Find where the given text appears and provide that cell's center as (X, Y) coordinate. 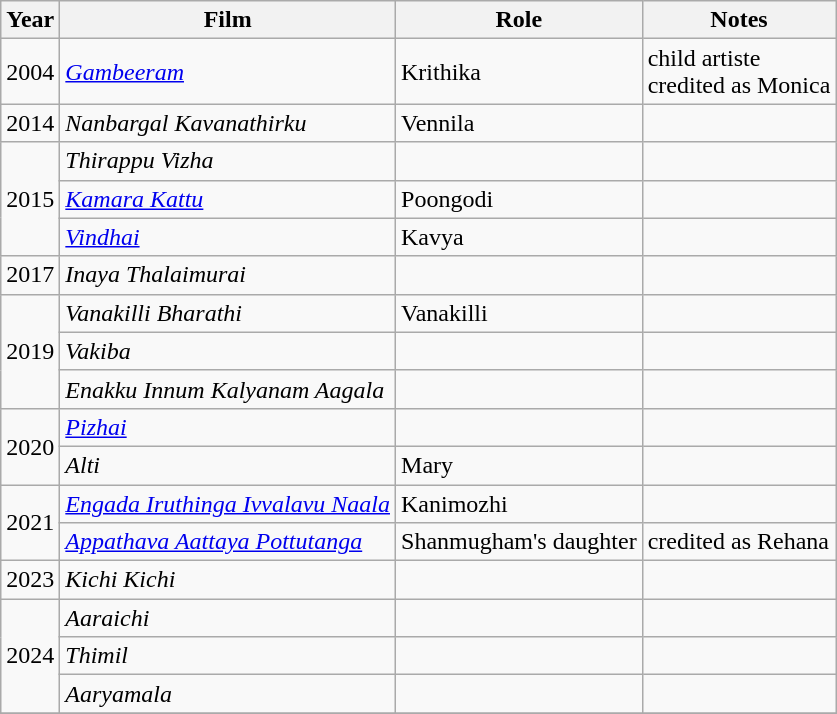
Enakku Innum Kalyanam Aagala (228, 389)
Kavya (520, 237)
Thirappu Vizha (228, 161)
Shanmugham's daughter (520, 542)
Notes (739, 20)
2017 (30, 275)
Inaya Thalaimurai (228, 275)
Krithika (520, 72)
Vakiba (228, 351)
child artistecredited as Monica (739, 72)
Aaraichi (228, 618)
2019 (30, 351)
2015 (30, 199)
2024 (30, 656)
Vanakilli Bharathi (228, 313)
2020 (30, 446)
Kamara Kattu (228, 199)
Role (520, 20)
Gambeeram (228, 72)
Kichi Kichi (228, 580)
2014 (30, 123)
2021 (30, 522)
Alti (228, 465)
Film (228, 20)
Vennila (520, 123)
2023 (30, 580)
Appathava Aattaya Pottutanga (228, 542)
Vindhai (228, 237)
Year (30, 20)
Nanbargal Kavanathirku (228, 123)
Engada Iruthinga Ivvalavu Naala (228, 503)
Kanimozhi (520, 503)
Aaryamala (228, 694)
Pizhai (228, 427)
Thimil (228, 656)
2004 (30, 72)
Mary (520, 465)
Poongodi (520, 199)
credited as Rehana (739, 542)
Vanakilli (520, 313)
